Provide the (X, Y) coordinate of the cell's center where the given text is located.  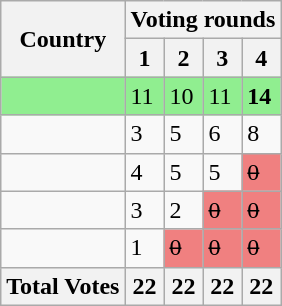
10 (184, 96)
Total Votes (63, 286)
6 (222, 134)
8 (262, 134)
Voting rounds (203, 20)
14 (262, 96)
Country (63, 39)
